Find where the given text appears and provide that cell's center as [X, Y] coordinate. 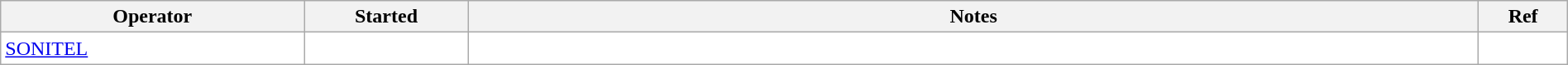
Operator [152, 17]
SONITEL [152, 48]
Notes [973, 17]
Ref [1523, 17]
Started [386, 17]
